Provide the [X, Y] coordinate of the cell's center where the given text is located.  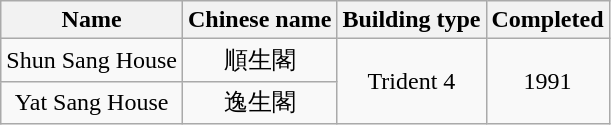
Yat Sang House [92, 102]
Completed [548, 20]
1991 [548, 82]
Shun Sang House [92, 60]
Chinese name [259, 20]
順生閣 [259, 60]
逸生閣 [259, 102]
Building type [412, 20]
Name [92, 20]
Trident 4 [412, 82]
